Scan for the cell matching the given text and deliver its [x, y] coordinate at center. 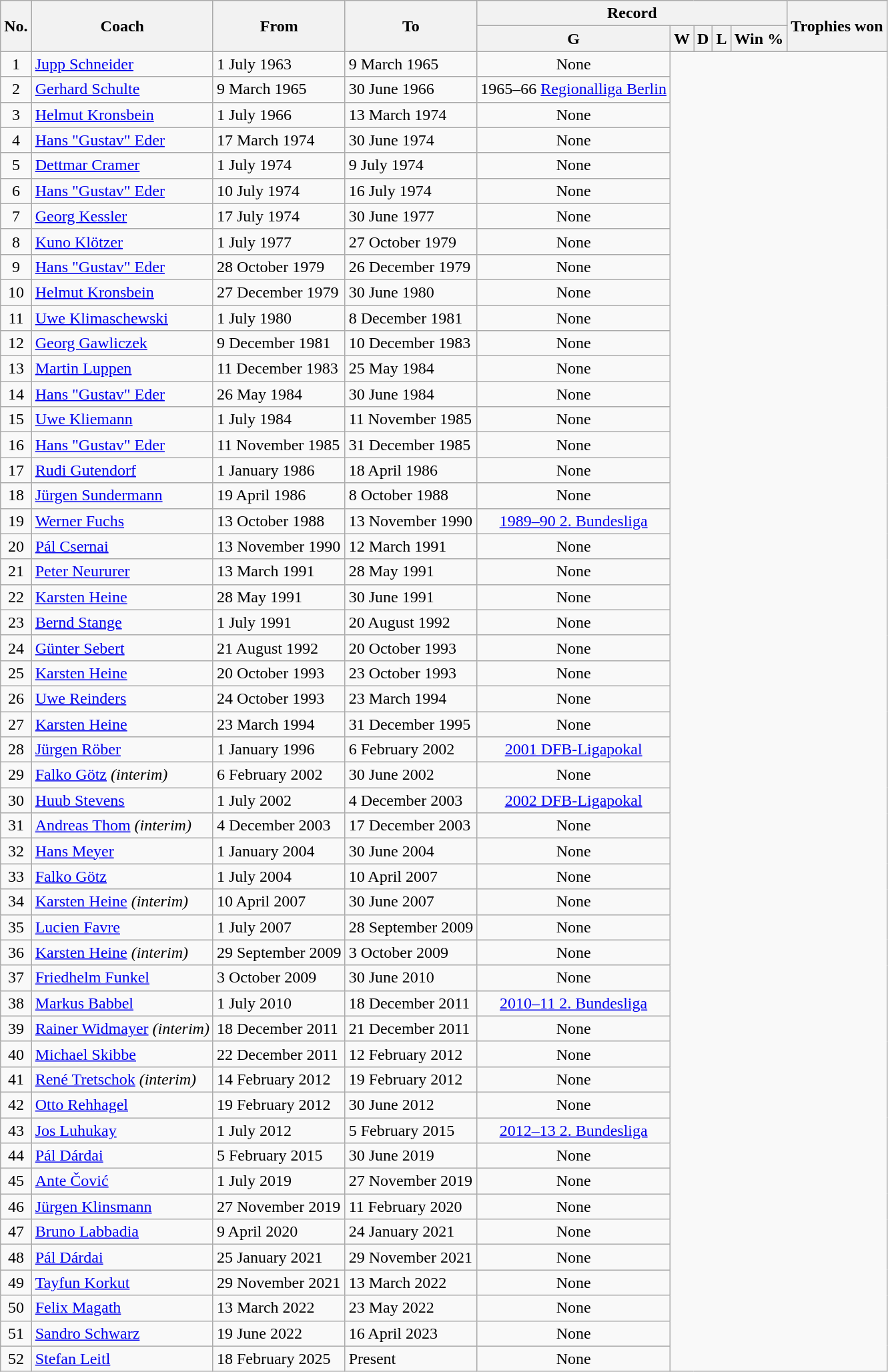
1 July 2007 [279, 927]
32 [16, 851]
2002 DFB-Ligapokal [574, 800]
8 [16, 241]
23 May 2022 [411, 1308]
No. [16, 26]
8 December 1981 [411, 318]
31 December 1985 [411, 445]
23 [16, 622]
9 December 1981 [279, 344]
23 October 1993 [411, 673]
18 [16, 496]
40 [16, 1054]
2 [16, 89]
Michael Skibbe [122, 1054]
21 August 1992 [279, 648]
27 December 1979 [279, 292]
Jupp Schneider [122, 64]
13 March 1974 [411, 115]
6 [16, 191]
1 July 1977 [279, 241]
41 [16, 1079]
Huub Stevens [122, 800]
1 July 2019 [279, 1181]
8 October 1988 [411, 496]
21 [16, 572]
G [574, 39]
16 April 2023 [411, 1333]
11 February 2020 [411, 1207]
1 July 1966 [279, 115]
Dettmar Cramer [122, 165]
24 January 2021 [411, 1232]
7 [16, 216]
30 June 1974 [411, 140]
13 [16, 369]
Win % [759, 39]
Trophies won [837, 26]
25 January 2021 [279, 1257]
Pál Csernai [122, 546]
18 February 2025 [279, 1359]
Present [411, 1359]
1965–66 Regionalliga Berlin [574, 89]
1 July 1984 [279, 420]
1 July 2010 [279, 1003]
2012–13 2. Bundesliga [574, 1131]
1 July 1991 [279, 622]
1 July 1974 [279, 165]
35 [16, 927]
26 [16, 698]
13 October 1988 [279, 521]
15 [16, 420]
Stefan Leitl [122, 1359]
30 June 1966 [411, 89]
30 [16, 800]
47 [16, 1232]
52 [16, 1359]
Werner Fuchs [122, 521]
17 December 2003 [411, 826]
Coach [122, 26]
22 [16, 597]
Ante Čović [122, 1181]
31 [16, 826]
30 June 1984 [411, 394]
Lucien Favre [122, 927]
Andreas Thom (interim) [122, 826]
39 [16, 1028]
Record [632, 13]
29 September 2009 [279, 952]
22 December 2011 [279, 1054]
26 December 1979 [411, 267]
D [703, 39]
30 June 2010 [411, 978]
38 [16, 1003]
Jürgen Klinsmann [122, 1207]
Jürgen Röber [122, 750]
4 [16, 140]
Uwe Klimaschewski [122, 318]
Georg Kessler [122, 216]
24 [16, 648]
L [722, 39]
30 June 2004 [411, 851]
9 July 1974 [411, 165]
10 July 1974 [279, 191]
49 [16, 1283]
René Tretschok (interim) [122, 1079]
24 October 1993 [279, 698]
14 February 2012 [279, 1079]
1 January 1996 [279, 750]
30 June 1991 [411, 597]
34 [16, 902]
43 [16, 1131]
Martin Luppen [122, 369]
26 May 1984 [279, 394]
29 [16, 775]
17 March 1974 [279, 140]
To [411, 26]
30 June 1980 [411, 292]
50 [16, 1308]
48 [16, 1257]
17 July 1974 [279, 216]
Otto Rehhagel [122, 1105]
Uwe Kliemann [122, 420]
1 January 1986 [279, 470]
30 June 2002 [411, 775]
12 March 1991 [411, 546]
45 [16, 1181]
12 February 2012 [411, 1054]
Georg Gawliczek [122, 344]
16 [16, 445]
Günter Sebert [122, 648]
Jos Luhukay [122, 1131]
9 April 2020 [279, 1232]
37 [16, 978]
10 December 1983 [411, 344]
25 May 1984 [411, 369]
1 July 1980 [279, 318]
25 [16, 673]
Uwe Reinders [122, 698]
1 July 1963 [279, 64]
21 December 2011 [411, 1028]
1 July 2012 [279, 1131]
27 [16, 724]
9 [16, 267]
33 [16, 876]
10 [16, 292]
Markus Babbel [122, 1003]
Tayfun Korkut [122, 1283]
Bruno Labbadia [122, 1232]
Rudi Gutendorf [122, 470]
From [279, 26]
16 July 1974 [411, 191]
44 [16, 1156]
28 September 2009 [411, 927]
42 [16, 1105]
Friedhelm Funkel [122, 978]
17 [16, 470]
30 June 2007 [411, 902]
30 June 2019 [411, 1156]
1 January 2004 [279, 851]
13 March 1991 [279, 572]
Sandro Schwarz [122, 1333]
36 [16, 952]
1 July 2004 [279, 876]
3 [16, 115]
11 [16, 318]
1989–90 2. Bundesliga [574, 521]
46 [16, 1207]
30 June 1977 [411, 216]
5 [16, 165]
20 [16, 546]
12 [16, 344]
19 [16, 521]
2001 DFB-Ligapokal [574, 750]
14 [16, 394]
2010–11 2. Bundesliga [574, 1003]
28 [16, 750]
Bernd Stange [122, 622]
Peter Neururer [122, 572]
11 December 1983 [279, 369]
Felix Magath [122, 1308]
31 December 1995 [411, 724]
Gerhard Schulte [122, 89]
19 April 1986 [279, 496]
W [682, 39]
Falko Götz (interim) [122, 775]
Jürgen Sundermann [122, 496]
30 June 2012 [411, 1105]
20 August 1992 [411, 622]
1 July 2002 [279, 800]
Kuno Klötzer [122, 241]
19 June 2022 [279, 1333]
28 October 1979 [279, 267]
Hans Meyer [122, 851]
Falko Götz [122, 876]
1 [16, 64]
27 October 1979 [411, 241]
Rainer Widmayer (interim) [122, 1028]
51 [16, 1333]
18 April 1986 [411, 470]
